Capture the cell that displays the provided text and extract its (x, y) central coordinate. 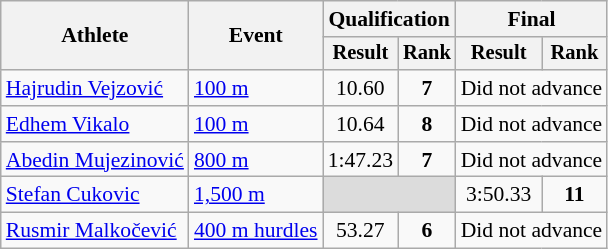
400 m hurdles (256, 231)
10.60 (360, 88)
Athlete (95, 36)
Abedin Mujezinović (95, 160)
10.64 (360, 124)
Hajrudin Vejzović (95, 88)
Rusmir Malkočević (95, 231)
800 m (256, 160)
1:47.23 (360, 160)
1,500 m (256, 195)
Event (256, 36)
11 (575, 195)
53.27 (360, 231)
8 (427, 124)
6 (427, 231)
Stefan Cukovic (95, 195)
3:50.33 (499, 195)
Final (532, 19)
Edhem Vikalo (95, 124)
Qualification (390, 19)
